Pinpoint the cell where the given text exists, returning its (x, y) midpoint coordinate. 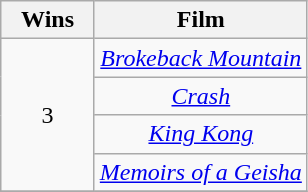
Memoirs of a Geisha (200, 172)
Wins (48, 20)
King Kong (200, 134)
Brokeback Mountain (200, 58)
Crash (200, 96)
Film (200, 20)
3 (48, 115)
